Capture the cell that displays the provided text and extract its (X, Y) central coordinate. 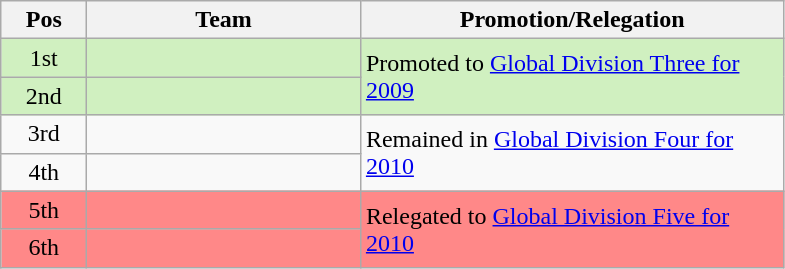
Team (224, 20)
Promotion/Relegation (572, 20)
2nd (44, 96)
Pos (44, 20)
6th (44, 248)
5th (44, 210)
1st (44, 58)
Promoted to Global Division Three for 2009 (572, 77)
Remained in Global Division Four for 2010 (572, 153)
Relegated to Global Division Five for 2010 (572, 229)
4th (44, 172)
3rd (44, 134)
